Search for the cell housing the specified text and yield its [X, Y] center coordinate. 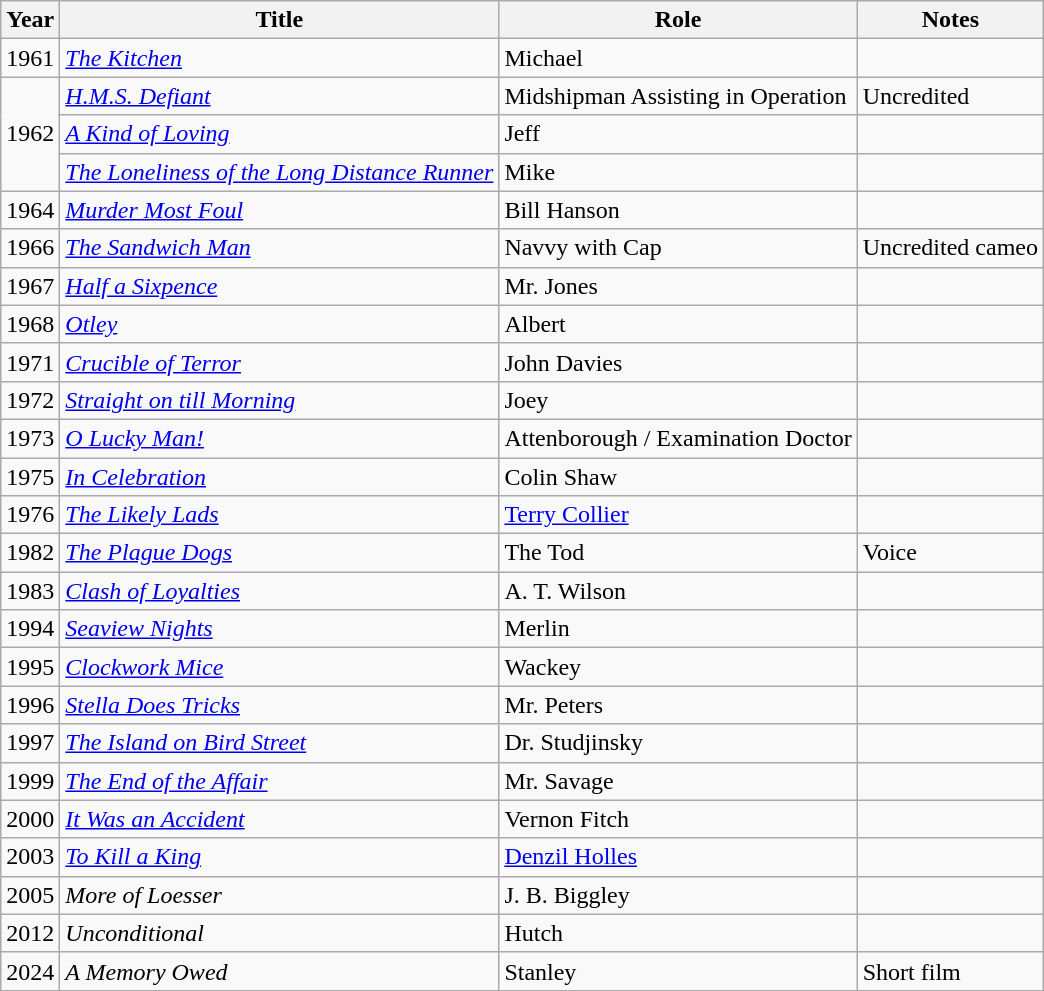
Dr. Studjinsky [678, 743]
Jeff [678, 134]
1966 [30, 248]
Mike [678, 172]
The Kitchen [280, 58]
A Memory Owed [280, 971]
The Island on Bird Street [280, 743]
To Kill a King [280, 857]
Otley [280, 324]
1973 [30, 438]
1972 [30, 400]
The Sandwich Man [280, 248]
Wackey [678, 667]
Colin Shaw [678, 477]
It Was an Accident [280, 819]
1997 [30, 743]
1971 [30, 362]
1967 [30, 286]
Joey [678, 400]
John Davies [678, 362]
Michael [678, 58]
Role [678, 20]
Stella Does Tricks [280, 705]
Seaview Nights [280, 629]
Hutch [678, 933]
O Lucky Man! [280, 438]
Year [30, 20]
Crucible of Terror [280, 362]
1983 [30, 591]
2012 [30, 933]
A Kind of Loving [280, 134]
Navvy with Cap [678, 248]
2005 [30, 895]
1964 [30, 210]
Mr. Peters [678, 705]
2000 [30, 819]
1982 [30, 553]
Voice [950, 553]
J. B. Biggley [678, 895]
1962 [30, 134]
Title [280, 20]
1994 [30, 629]
The Loneliness of the Long Distance Runner [280, 172]
2003 [30, 857]
Stanley [678, 971]
Clockwork Mice [280, 667]
Straight on till Morning [280, 400]
2024 [30, 971]
1975 [30, 477]
A. T. Wilson [678, 591]
The Tod [678, 553]
Bill Hanson [678, 210]
In Celebration [280, 477]
Notes [950, 20]
1976 [30, 515]
1961 [30, 58]
The End of the Affair [280, 781]
Denzil Holles [678, 857]
H.M.S. Defiant [280, 96]
Uncredited cameo [950, 248]
Clash of Loyalties [280, 591]
1995 [30, 667]
The Likely Lads [280, 515]
Half a Sixpence [280, 286]
Terry Collier [678, 515]
1996 [30, 705]
Uncredited [950, 96]
1968 [30, 324]
Merlin [678, 629]
1999 [30, 781]
Midshipman Assisting in Operation [678, 96]
Murder Most Foul [280, 210]
Short film [950, 971]
Mr. Savage [678, 781]
Albert [678, 324]
More of Loesser [280, 895]
The Plague Dogs [280, 553]
Mr. Jones [678, 286]
Unconditional [280, 933]
Attenborough / Examination Doctor [678, 438]
Vernon Fitch [678, 819]
